Find where the given text appears and provide that cell's center as (x, y) coordinate. 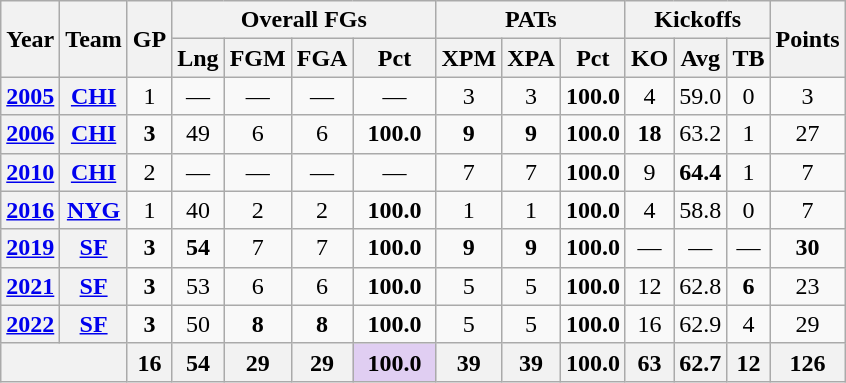
53 (198, 286)
27 (808, 134)
23 (808, 286)
126 (808, 362)
63 (649, 362)
59.0 (700, 96)
2010 (30, 172)
FGA (322, 58)
49 (198, 134)
18 (649, 134)
Points (808, 39)
Kickoffs (698, 20)
XPA (532, 58)
30 (808, 248)
TB (748, 58)
40 (198, 210)
2019 (30, 248)
2016 (30, 210)
58.8 (700, 210)
XPM (469, 58)
64.4 (700, 172)
62.7 (700, 362)
FGM (258, 58)
62.8 (700, 286)
GP (149, 39)
2022 (30, 324)
NYG (94, 210)
62.9 (700, 324)
63.2 (700, 134)
Avg (700, 58)
2006 (30, 134)
50 (198, 324)
2021 (30, 286)
Lng (198, 58)
Overall FGs (304, 20)
Year (30, 39)
2005 (30, 96)
PATs (530, 20)
KO (649, 58)
Team (94, 39)
